Detect which cell encompasses the target text, then output its [X, Y] center coordinate. 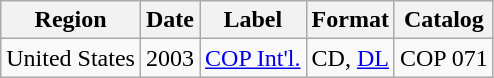
Format [350, 20]
Date [170, 20]
United States [71, 58]
Label [254, 20]
COP Int'l. [254, 58]
CD, DL [350, 58]
Region [71, 20]
2003 [170, 58]
COP 071 [444, 58]
Catalog [444, 20]
